Return [X, Y] of the center of cell containing provided text 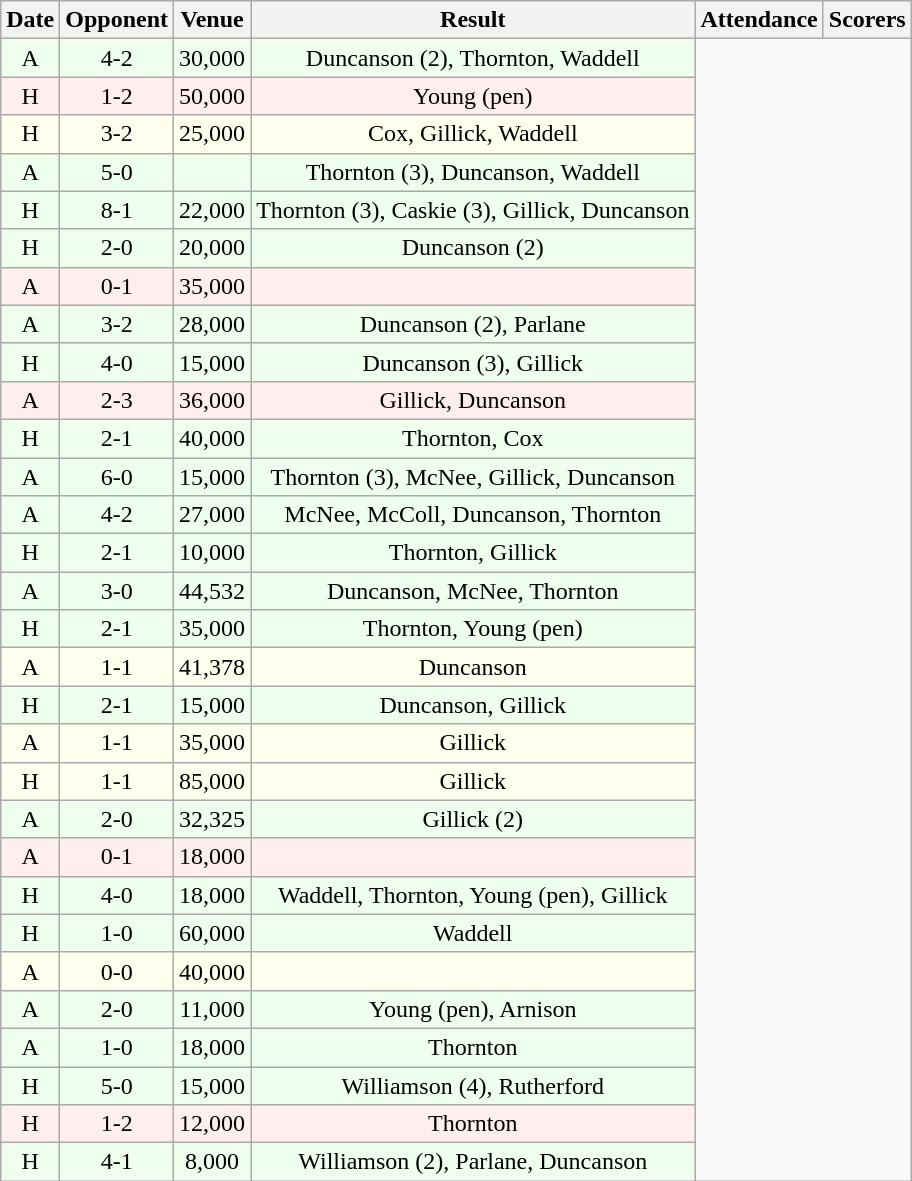
Cox, Gillick, Waddell [473, 134]
Duncanson (2), Parlane [473, 324]
60,000 [212, 933]
Result [473, 20]
41,378 [212, 667]
Venue [212, 20]
Attendance [759, 20]
Scorers [867, 20]
Young (pen), Arnison [473, 1009]
25,000 [212, 134]
Waddell, Thornton, Young (pen), Gillick [473, 895]
10,000 [212, 553]
Thornton, Cox [473, 438]
Williamson (2), Parlane, Duncanson [473, 1162]
50,000 [212, 96]
McNee, McColl, Duncanson, Thornton [473, 515]
3-0 [117, 591]
2-3 [117, 400]
44,532 [212, 591]
Duncanson, Gillick [473, 705]
Duncanson (3), Gillick [473, 362]
Opponent [117, 20]
Gillick, Duncanson [473, 400]
Duncanson [473, 667]
12,000 [212, 1124]
Thornton, Gillick [473, 553]
Young (pen) [473, 96]
28,000 [212, 324]
Waddell [473, 933]
0-0 [117, 971]
6-0 [117, 477]
4-1 [117, 1162]
30,000 [212, 58]
Thornton (3), Caskie (3), Gillick, Duncanson [473, 210]
Duncanson (2) [473, 248]
22,000 [212, 210]
Williamson (4), Rutherford [473, 1085]
Duncanson (2), Thornton, Waddell [473, 58]
Thornton, Young (pen) [473, 629]
Gillick (2) [473, 819]
36,000 [212, 400]
8-1 [117, 210]
27,000 [212, 515]
Thornton (3), McNee, Gillick, Duncanson [473, 477]
32,325 [212, 819]
Thornton (3), Duncanson, Waddell [473, 172]
85,000 [212, 781]
Date [30, 20]
11,000 [212, 1009]
Duncanson, McNee, Thornton [473, 591]
8,000 [212, 1162]
20,000 [212, 248]
